Identify which cell holds the provided text, then report its (X, Y) central coordinate. 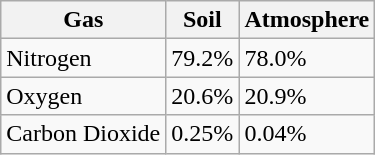
Atmosphere (307, 20)
78.0% (307, 58)
Oxygen (84, 96)
0.04% (307, 134)
Soil (202, 20)
20.9% (307, 96)
20.6% (202, 96)
Gas (84, 20)
Carbon Dioxide (84, 134)
79.2% (202, 58)
Nitrogen (84, 58)
0.25% (202, 134)
